From the cell containing the given text, extract its center point as [X, Y] coordinate. 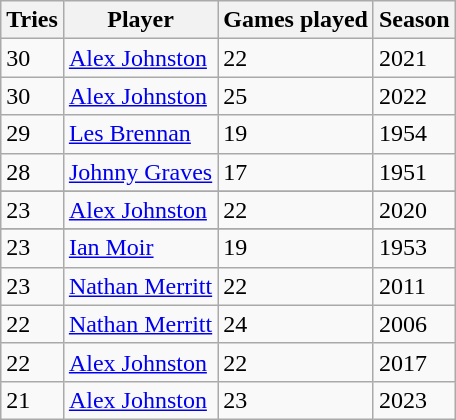
2023 [414, 400]
Ian Moir [140, 248]
2022 [414, 96]
2021 [414, 58]
Johnny Graves [140, 172]
28 [32, 172]
1953 [414, 248]
2020 [414, 210]
17 [296, 172]
Games played [296, 20]
2011 [414, 286]
1954 [414, 134]
Player [140, 20]
Season [414, 20]
21 [32, 400]
25 [296, 96]
29 [32, 134]
Tries [32, 20]
2006 [414, 324]
Les Brennan [140, 134]
1951 [414, 172]
2017 [414, 362]
24 [296, 324]
